Detect which cell encompasses the target text, then output its (x, y) center coordinate. 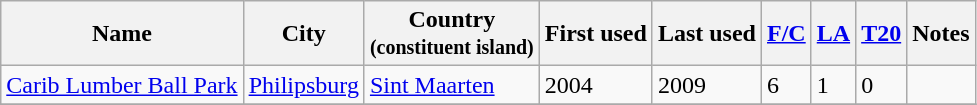
Country(constituent island) (452, 34)
First used (596, 34)
1 (833, 85)
2009 (706, 85)
6 (786, 85)
F/C (786, 34)
Notes (941, 34)
Name (122, 34)
Sint Maarten (452, 85)
Last used (706, 34)
City (304, 34)
0 (882, 85)
T20 (882, 34)
LA (833, 34)
2004 (596, 85)
Philipsburg (304, 85)
Carib Lumber Ball Park (122, 85)
